From the cell containing the given text, extract its center point as (x, y) coordinate. 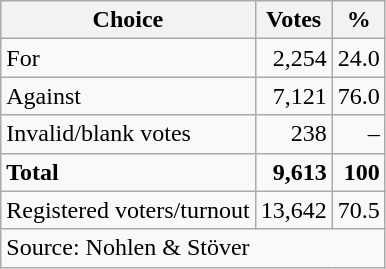
70.5 (358, 210)
238 (294, 134)
Source: Nohlen & Stöver (193, 248)
Against (128, 96)
2,254 (294, 58)
Registered voters/turnout (128, 210)
13,642 (294, 210)
Total (128, 172)
76.0 (358, 96)
– (358, 134)
Choice (128, 20)
24.0 (358, 58)
100 (358, 172)
Invalid/blank votes (128, 134)
7,121 (294, 96)
For (128, 58)
% (358, 20)
Votes (294, 20)
9,613 (294, 172)
